Extract the (x, y) coordinate from the center of the cell holding the provided text.  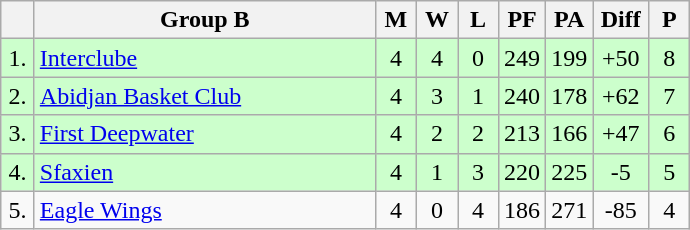
6 (670, 134)
Abidjan Basket Club (204, 96)
5 (670, 172)
178 (570, 96)
+62 (621, 96)
L (478, 20)
Eagle Wings (204, 210)
First Deepwater (204, 134)
Group B (204, 20)
8 (670, 58)
186 (522, 210)
213 (522, 134)
PF (522, 20)
-5 (621, 172)
249 (522, 58)
-85 (621, 210)
4. (18, 172)
220 (522, 172)
M (396, 20)
2. (18, 96)
Interclube (204, 58)
166 (570, 134)
W (436, 20)
Sfaxien (204, 172)
+50 (621, 58)
+47 (621, 134)
199 (570, 58)
271 (570, 210)
1. (18, 58)
225 (570, 172)
5. (18, 210)
PA (570, 20)
240 (522, 96)
3. (18, 134)
P (670, 20)
Diff (621, 20)
7 (670, 96)
